Locate the cell with the specified text and output its (x, y) center coordinate. 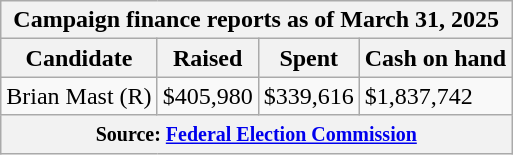
$339,616 (308, 96)
Campaign finance reports as of March 31, 2025 (256, 20)
$405,980 (208, 96)
$1,837,742 (435, 96)
Source: Federal Election Commission (256, 134)
Candidate (79, 58)
Raised (208, 58)
Cash on hand (435, 58)
Spent (308, 58)
Brian Mast (R) (79, 96)
